Capture the cell that displays the provided text and extract its (x, y) central coordinate. 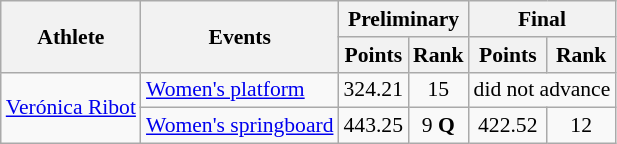
Verónica Ribot (71, 108)
324.21 (374, 90)
did not advance (542, 90)
9 Q (438, 126)
Women's springboard (240, 126)
Women's platform (240, 90)
443.25 (374, 126)
422.52 (508, 126)
Final (542, 19)
15 (438, 90)
12 (581, 126)
Athlete (71, 36)
Preliminary (404, 19)
Events (240, 36)
